Pinpoint the cell where the given text exists, returning its (x, y) midpoint coordinate. 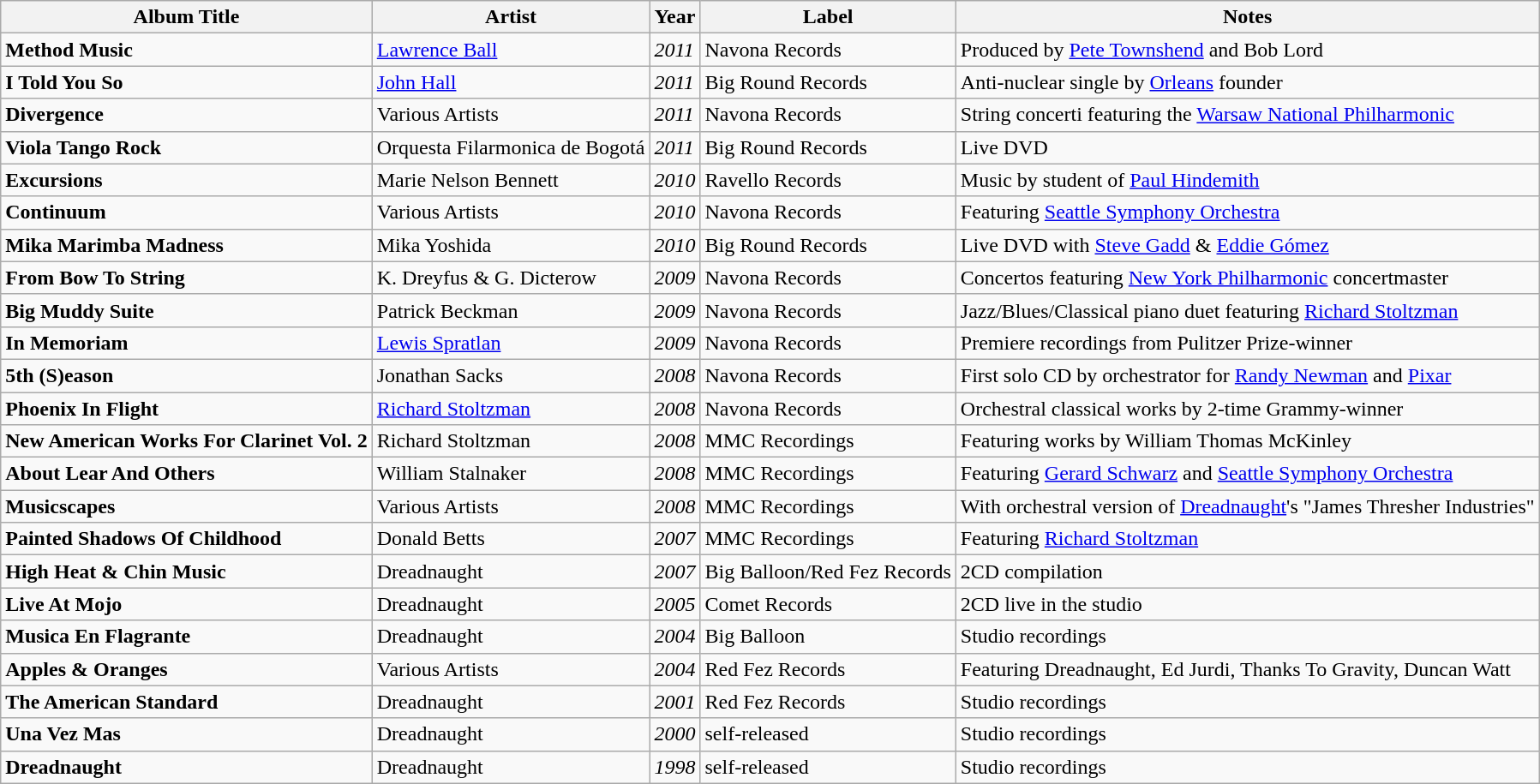
Jonathan Sacks (511, 375)
Orchestral classical works by 2-time Grammy-winner (1248, 409)
John Hall (511, 82)
Live At Mojo (187, 604)
In Memoriam (187, 343)
Divergence (187, 115)
Live DVD with Steve Gadd & Eddie Gómez (1248, 245)
The American Standard (187, 702)
First solo CD by orchestrator for Randy Newman and Pixar (1248, 375)
Phoenix In Flight (187, 409)
Ravello Records (828, 180)
Musicscapes (187, 506)
Lawrence Ball (511, 50)
Mika Marimba Madness (187, 245)
New American Works For Clarinet Vol. 2 (187, 441)
Featuring works by William Thomas McKinley (1248, 441)
2CD compilation (1248, 572)
Label (828, 17)
Artist (511, 17)
K. Dreyfus & G. Dicterow (511, 278)
From Bow To String (187, 278)
Donald Betts (511, 539)
2000 (675, 734)
Anti-nuclear single by Orleans founder (1248, 82)
Album Title (187, 17)
Live DVD (1248, 147)
Comet Records (828, 604)
William Stalnaker (511, 474)
1998 (675, 767)
Concertos featuring New York Philharmonic concertmaster (1248, 278)
2CD live in the studio (1248, 604)
Viola Tango Rock (187, 147)
Jazz/Blues/Classical piano duet featuring Richard Stoltzman (1248, 310)
Musica En Flagrante (187, 637)
High Heat & Chin Music (187, 572)
5th (S)eason (187, 375)
Method Music (187, 50)
Marie Nelson Bennett (511, 180)
Continuum (187, 212)
Premiere recordings from Pulitzer Prize-winner (1248, 343)
Painted Shadows Of Childhood (187, 539)
Featuring Dreadnaught, Ed Jurdi, Thanks To Gravity, Duncan Watt (1248, 669)
2001 (675, 702)
Patrick Beckman (511, 310)
Produced by Pete Townshend and Bob Lord (1248, 50)
I Told You So (187, 82)
String concerti featuring the Warsaw National Philharmonic (1248, 115)
Year (675, 17)
Excursions (187, 180)
Big Muddy Suite (187, 310)
Notes (1248, 17)
Big Balloon (828, 637)
Orquesta Filarmonica de Bogotá (511, 147)
With orchestral version of Dreadnaught's "James Thresher Industries" (1248, 506)
Apples & Oranges (187, 669)
Featuring Seattle Symphony Orchestra (1248, 212)
Una Vez Mas (187, 734)
Featuring Gerard Schwarz and Seattle Symphony Orchestra (1248, 474)
About Lear And Others (187, 474)
Mika Yoshida (511, 245)
Music by student of Paul Hindemith (1248, 180)
Big Balloon/Red Fez Records (828, 572)
2005 (675, 604)
Featuring Richard Stoltzman (1248, 539)
Lewis Spratlan (511, 343)
